Pinpoint the cell where the given text exists, returning its [x, y] midpoint coordinate. 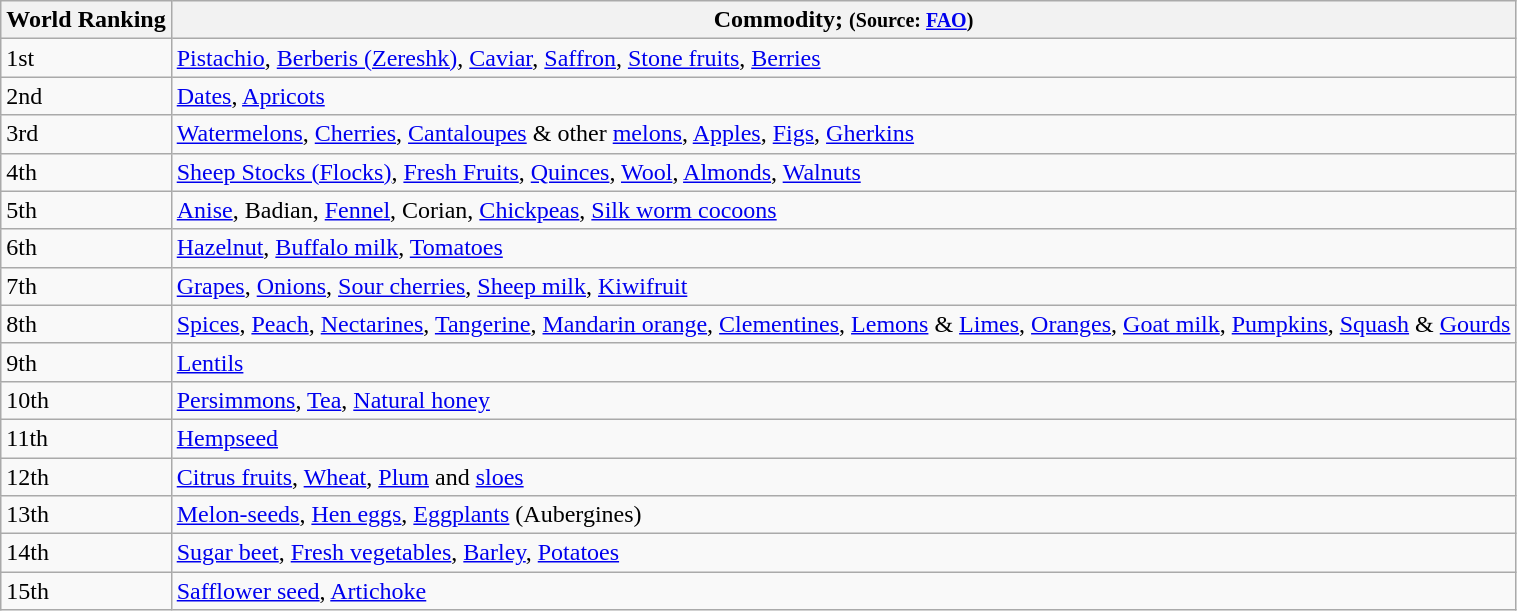
Dates, Apricots [844, 96]
10th [86, 400]
Watermelons, Cherries, Cantaloupes & other melons, Apples, Figs, Gherkins [844, 134]
Spices, Peach, Nectarines, Tangerine, Mandarin orange, Clementines, Lemons & Limes, Oranges, Goat milk, Pumpkins, Squash & Gourds [844, 324]
Grapes, Onions, Sour cherries, Sheep milk, Kiwifruit [844, 286]
Melon-seeds, Hen eggs, Eggplants (Aubergines) [844, 515]
5th [86, 210]
1st [86, 58]
Anise, Badian, Fennel, Corian, Chickpeas, Silk worm cocoons [844, 210]
14th [86, 553]
Lentils [844, 362]
Safflower seed, Artichoke [844, 591]
9th [86, 362]
Hempseed [844, 438]
World Ranking [86, 20]
Sheep Stocks (Flocks), Fresh Fruits, Quinces, Wool, Almonds, Walnuts [844, 172]
11th [86, 438]
15th [86, 591]
4th [86, 172]
2nd [86, 96]
6th [86, 248]
Sugar beet, Fresh vegetables, Barley, Potatoes [844, 553]
Pistachio, Berberis (Zereshk), Caviar, Saffron, Stone fruits, Berries [844, 58]
Hazelnut, Buffalo milk, Tomatoes [844, 248]
Citrus fruits, Wheat, Plum and sloes [844, 477]
Persimmons, Tea, Natural honey [844, 400]
7th [86, 286]
12th [86, 477]
8th [86, 324]
3rd [86, 134]
13th [86, 515]
Commodity; (Source: FAO) [844, 20]
